Locate the cell with the specified text and output its (X, Y) center coordinate. 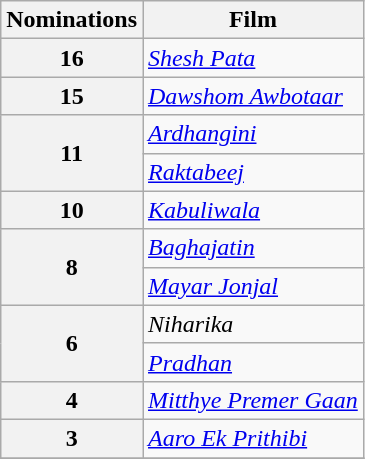
Shesh Pata (252, 58)
Ardhangini (252, 134)
Raktabeej (252, 172)
Nominations (72, 20)
3 (72, 438)
Kabuliwala (252, 210)
Film (252, 20)
Mitthye Premer Gaan (252, 400)
16 (72, 58)
Mayar Jonjal (252, 286)
Niharika (252, 324)
Pradhan (252, 362)
Dawshom Awbotaar (252, 96)
15 (72, 96)
8 (72, 267)
Aaro Ek Prithibi (252, 438)
6 (72, 343)
4 (72, 400)
11 (72, 153)
10 (72, 210)
Baghajatin (252, 248)
